Return the [x, y] coordinate for the center point of the cell that contains the specified text.  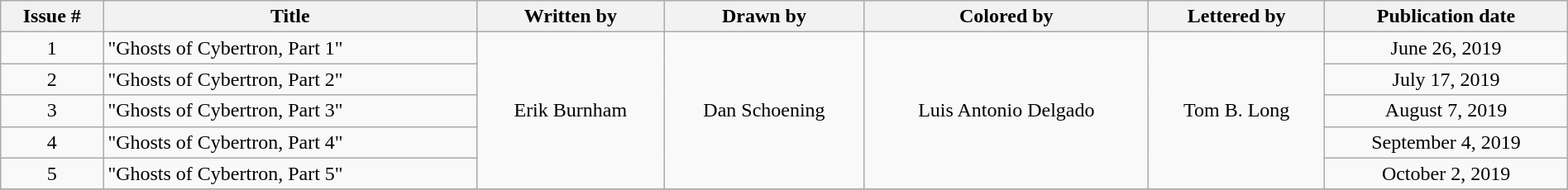
"Ghosts of Cybertron, Part 5" [290, 173]
Lettered by [1237, 17]
"Ghosts of Cybertron, Part 2" [290, 79]
Drawn by [764, 17]
Publication date [1446, 17]
"Ghosts of Cybertron, Part 3" [290, 111]
Title [290, 17]
October 2, 2019 [1446, 173]
Dan Schoening [764, 111]
Colored by [1006, 17]
September 4, 2019 [1446, 142]
Written by [571, 17]
5 [52, 173]
June 26, 2019 [1446, 48]
July 17, 2019 [1446, 79]
Erik Burnham [571, 111]
August 7, 2019 [1446, 111]
3 [52, 111]
4 [52, 142]
2 [52, 79]
Luis Antonio Delgado [1006, 111]
Issue # [52, 17]
1 [52, 48]
"Ghosts of Cybertron, Part 1" [290, 48]
Tom B. Long [1237, 111]
"Ghosts of Cybertron, Part 4" [290, 142]
